Locate the cell with the specified text and output its (X, Y) center coordinate. 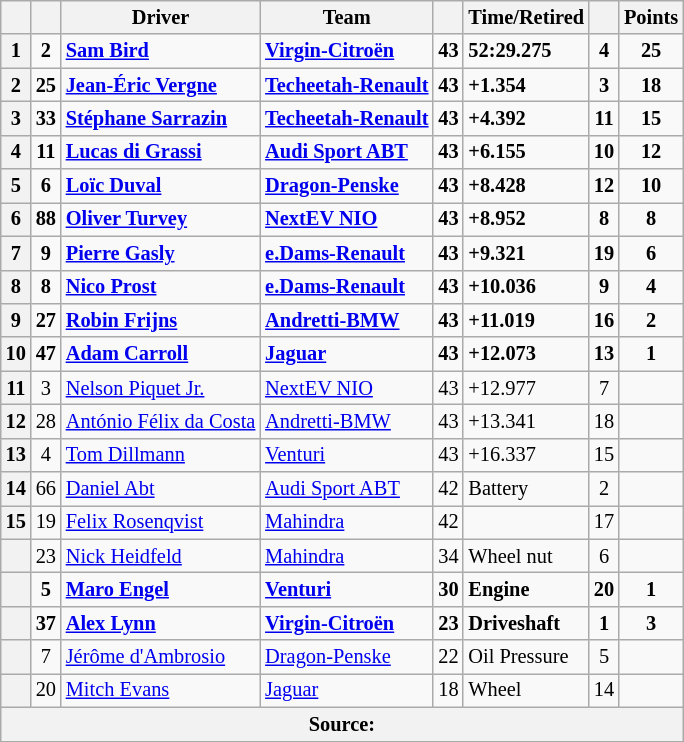
+16.337 (526, 455)
+12.073 (526, 354)
Adam Carroll (160, 354)
+10.036 (526, 287)
+1.354 (526, 85)
Jean-Éric Vergne (160, 85)
Pierre Gasly (160, 253)
Wheel (526, 690)
27 (46, 320)
Tom Dillmann (160, 455)
+6.155 (526, 152)
28 (46, 421)
+12.977 (526, 388)
Wheel nut (526, 556)
33 (46, 118)
+4.392 (526, 118)
16 (604, 320)
Engine (526, 589)
+9.321 (526, 253)
Daniel Abt (160, 489)
Stéphane Sarrazin (160, 118)
Battery (526, 489)
Source: (342, 724)
+13.341 (526, 421)
47 (46, 354)
88 (46, 219)
37 (46, 623)
Mitch Evans (160, 690)
Jérôme d'Ambrosio (160, 657)
22 (448, 657)
Alex Lynn (160, 623)
52:29.275 (526, 51)
+8.952 (526, 219)
Nick Heidfeld (160, 556)
Felix Rosenqvist (160, 522)
Driveshaft (526, 623)
Loïc Duval (160, 186)
+8.428 (526, 186)
+11.019 (526, 320)
Robin Frijns (160, 320)
Points (651, 17)
66 (46, 489)
Driver (160, 17)
Oliver Turvey (160, 219)
Sam Bird (160, 51)
Nico Prost (160, 287)
Lucas di Grassi (160, 152)
34 (448, 556)
Team (346, 17)
Time/Retired (526, 17)
17 (604, 522)
António Félix da Costa (160, 421)
Maro Engel (160, 589)
Nelson Piquet Jr. (160, 388)
30 (448, 589)
Oil Pressure (526, 657)
